Provide the [X, Y] coordinate of the cell's center where the given text is located.  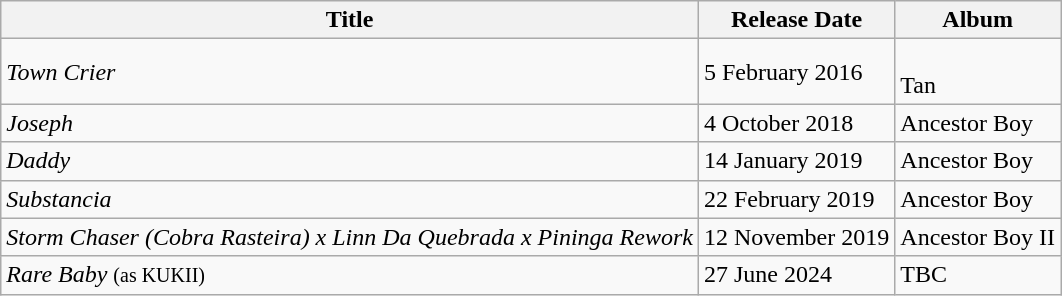
Tan [978, 72]
Storm Chaser (Cobra Rasteira) x Linn Da Quebrada x Pininga Rework [350, 237]
Daddy [350, 161]
4 October 2018 [796, 123]
12 November 2019 [796, 237]
Album [978, 20]
TBC [978, 275]
Substancia [350, 199]
27 June 2024 [796, 275]
14 January 2019 [796, 161]
22 February 2019 [796, 199]
5 February 2016 [796, 72]
Release Date [796, 20]
Rare Baby (as KUKII) [350, 275]
Joseph [350, 123]
Title [350, 20]
Ancestor Boy II [978, 237]
Town Crier [350, 72]
